Return the (X, Y) coordinate for the center point of the cell that contains the specified text.  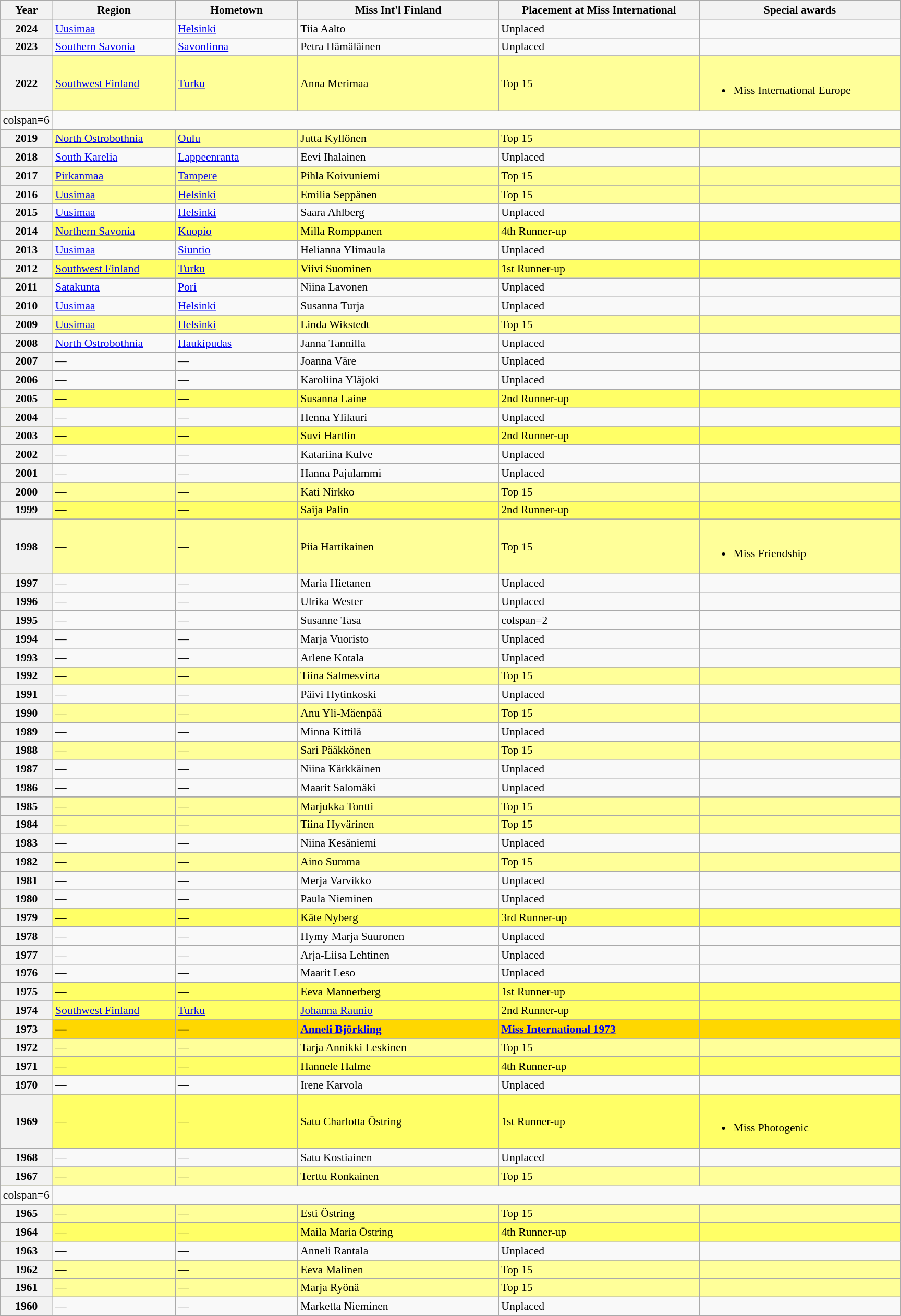
Esti Östring (398, 1214)
2008 (27, 343)
Kuopio (237, 232)
Paula Nieminen (398, 899)
Niina Kärkkäinen (398, 769)
1987 (27, 769)
Hannele Halme (398, 1067)
Katariina Kulve (398, 455)
Irene Karvola (398, 1085)
1971 (27, 1067)
1976 (27, 973)
Miss International Europe (800, 83)
Janna Tannilla (398, 343)
Siuntio (237, 250)
2004 (27, 417)
Northern Savonia (114, 232)
1979 (27, 918)
Miss International 1973 (599, 1029)
Suvi Hartlin (398, 436)
Aino Summa (398, 862)
Arlene Kotala (398, 658)
Karoliina Yläjoki (398, 380)
2006 (27, 380)
Hometown (237, 10)
Merja Varvikko (398, 880)
Minna Kittilä (398, 732)
colspan=2 (599, 621)
Satu Kostiainen (398, 1158)
2024 (27, 29)
2018 (27, 158)
Arja-Liisa Lehtinen (398, 955)
1978 (27, 936)
Hymy Marja Suuronen (398, 936)
Päivi Hytinkoski (398, 695)
1964 (27, 1233)
Pihla Koivuniemi (398, 176)
Susanne Tasa (398, 621)
Eeva Mannerberg (398, 992)
Marja Vuoristo (398, 639)
2005 (27, 399)
1991 (27, 695)
Maila Maria Östring (398, 1233)
Viivi Suominen (398, 269)
1982 (27, 862)
1984 (27, 825)
3rd Runner-up (599, 918)
1970 (27, 1085)
1977 (27, 955)
Johanna Raunio (398, 1011)
Anu Yli-Mäenpää (398, 714)
Maarit Leso (398, 973)
1983 (27, 843)
2014 (27, 232)
Haukipudas (237, 343)
1986 (27, 788)
Marketta Nieminen (398, 1307)
Miss Friendship (800, 547)
1963 (27, 1251)
Special awards (800, 10)
1981 (27, 880)
1989 (27, 732)
2016 (27, 195)
2019 (27, 139)
1997 (27, 583)
1996 (27, 602)
2011 (27, 287)
1961 (27, 1288)
Ulrika Wester (398, 602)
Hanna Pajulammi (398, 473)
Miss Photogenic (800, 1121)
Käte Nyberg (398, 918)
Placement at Miss International (599, 10)
1992 (27, 676)
Petra Hämäläinen (398, 47)
2013 (27, 250)
Linda Wikstedt (398, 324)
Savonlinna (237, 47)
1975 (27, 992)
Eeva Malinen (398, 1270)
2017 (27, 176)
Tarja Annikki Leskinen (398, 1048)
Maria Hietanen (398, 583)
2000 (27, 492)
1993 (27, 658)
Kati Nirkko (398, 492)
1988 (27, 751)
2001 (27, 473)
Saara Ahlberg (398, 213)
2009 (27, 324)
1969 (27, 1121)
1998 (27, 547)
Pori (237, 287)
Tampere (237, 176)
Maarit Salomäki (398, 788)
Sari Pääkkönen (398, 751)
Eevi Ihalainen (398, 158)
1995 (27, 621)
1980 (27, 899)
Tiina Salmesvirta (398, 676)
Joanna Väre (398, 361)
Lappeenranta (237, 158)
Piia Hartikainen (398, 547)
2010 (27, 306)
Tiina Hyvärinen (398, 825)
1990 (27, 714)
1972 (27, 1048)
Year (27, 10)
1994 (27, 639)
2023 (27, 47)
Henna Ylilauri (398, 417)
Anneli Rantala (398, 1251)
Anneli Björkling (398, 1029)
South Karelia (114, 158)
Oulu (237, 139)
Saija Palin (398, 510)
Pirkanmaa (114, 176)
2007 (27, 361)
1973 (27, 1029)
Anna Merimaa (398, 83)
2015 (27, 213)
1962 (27, 1270)
Milla Romppanen (398, 232)
Satu Charlotta Östring (398, 1121)
Susanna Turja (398, 306)
2002 (27, 455)
Terttu Ronkainen (398, 1177)
Miss Int'l Finland (398, 10)
2003 (27, 436)
1967 (27, 1177)
Tiia Aalto (398, 29)
Jutta Kyllönen (398, 139)
Susanna Laine (398, 399)
Helianna Ylimaula (398, 250)
Niina Lavonen (398, 287)
Southern Savonia (114, 47)
1960 (27, 1307)
2012 (27, 269)
Emilia Seppänen (398, 195)
Region (114, 10)
1985 (27, 806)
Satakunta (114, 287)
1999 (27, 510)
2022 (27, 83)
Marja Ryönä (398, 1288)
1968 (27, 1158)
1974 (27, 1011)
Marjukka Tontti (398, 806)
1965 (27, 1214)
Niina Kesäniemi (398, 843)
